Scan for the cell matching the given text and deliver its (X, Y) coordinate at center. 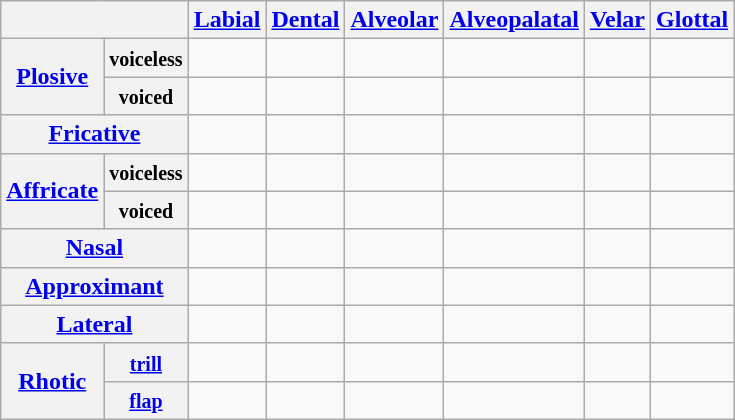
Dental (306, 20)
flap (146, 400)
Alveolar (394, 20)
Labial (227, 20)
trill (146, 362)
Plosive (52, 77)
Rhotic (52, 381)
Velar (617, 20)
Approximant (94, 286)
Lateral (94, 324)
Glottal (692, 20)
Alveopalatal (514, 20)
Affricate (52, 191)
Fricative (94, 134)
Nasal (94, 248)
